Determine the [x, y] coordinate at the center of the cell enclosing the given text.  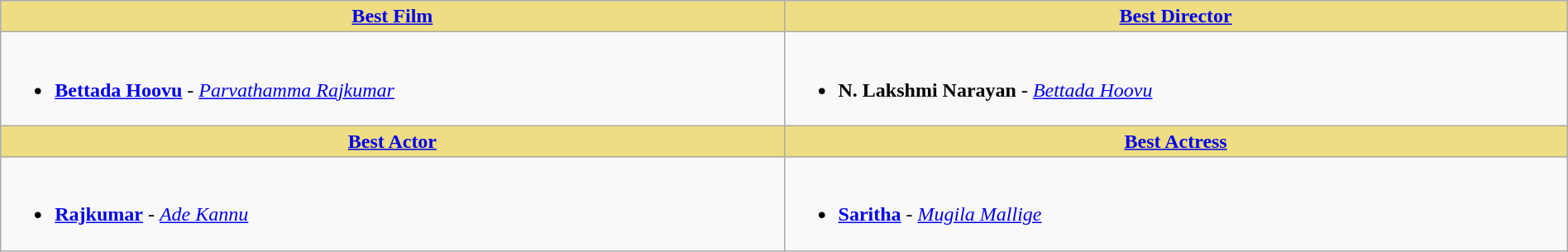
Best Actress [1176, 141]
Bettada Hoovu - Parvathamma Rajkumar [392, 79]
Best Actor [392, 141]
N. Lakshmi Narayan - Bettada Hoovu [1176, 79]
Saritha - Mugila Mallige [1176, 203]
Best Director [1176, 17]
Rajkumar - Ade Kannu [392, 203]
Best Film [392, 17]
